Pinpoint the cell where the given text exists, returning its (x, y) midpoint coordinate. 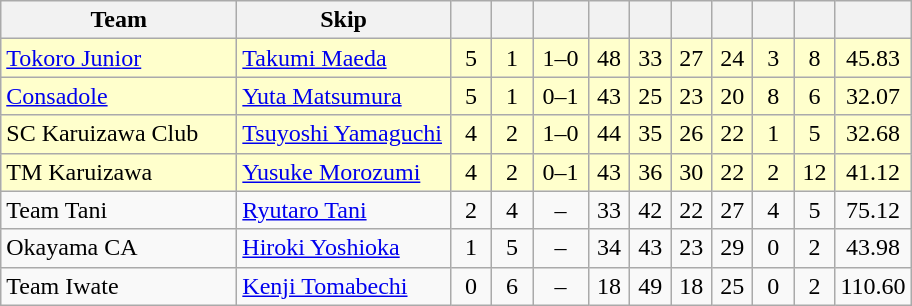
Hiroki Yoshioka (344, 248)
35 (650, 134)
Yuta Matsumura (344, 96)
Yusuke Morozumi (344, 172)
Skip (344, 20)
Takumi Maeda (344, 58)
26 (692, 134)
20 (732, 96)
42 (650, 210)
SC Karuizawa Club (119, 134)
Okayama CA (119, 248)
45.83 (873, 58)
TM Karuizawa (119, 172)
Tokoro Junior (119, 58)
44 (610, 134)
32.07 (873, 96)
12 (814, 172)
Team Iwate (119, 286)
30 (692, 172)
43.98 (873, 248)
36 (650, 172)
29 (732, 248)
3 (774, 58)
Ryutaro Tani (344, 210)
Kenji Tomabechi (344, 286)
Team Tani (119, 210)
24 (732, 58)
49 (650, 286)
48 (610, 58)
75.12 (873, 210)
41.12 (873, 172)
Team (119, 20)
Tsuyoshi Yamaguchi (344, 134)
34 (610, 248)
32.68 (873, 134)
110.60 (873, 286)
Consadole (119, 96)
